Search for the cell housing the specified text and yield its (x, y) center coordinate. 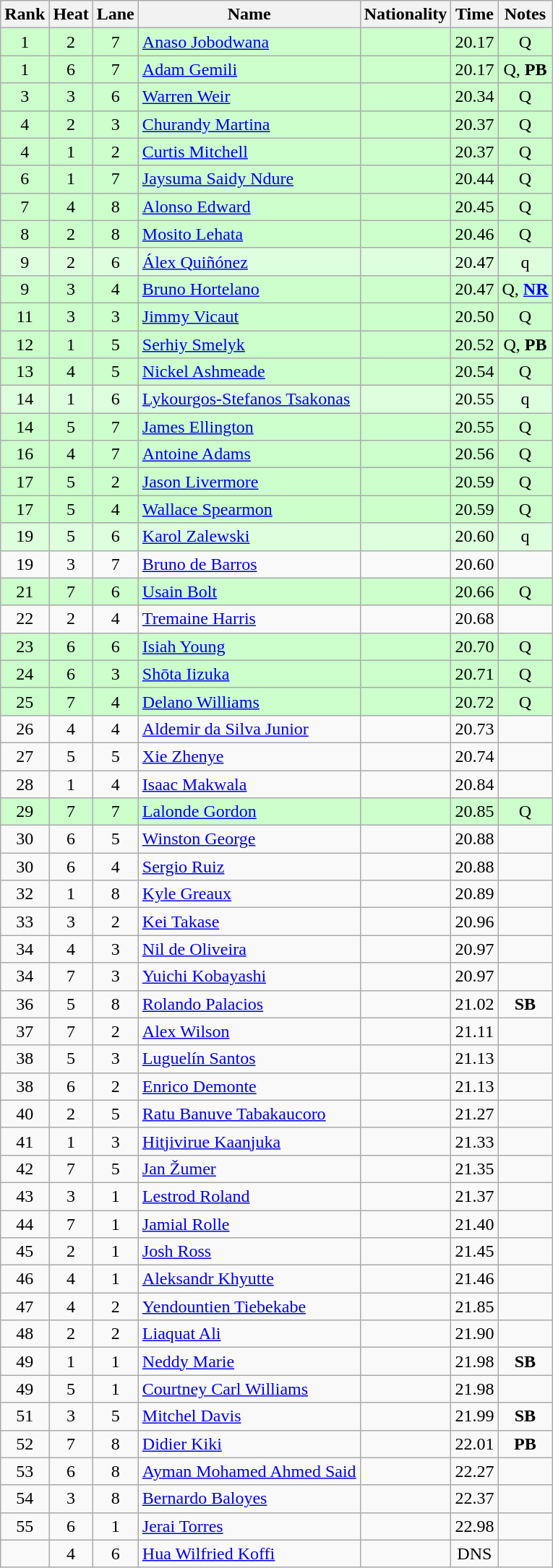
Kei Takase (249, 922)
Q, NR (525, 289)
21.45 (474, 1252)
Sergio Ruiz (249, 867)
Adam Gemili (249, 69)
20.96 (474, 922)
47 (25, 1307)
Hua Wilfried Koffi (249, 1554)
37 (25, 1031)
20.44 (474, 179)
36 (25, 1004)
James Ellington (249, 427)
Bruno Hortelano (249, 289)
Enrico Demonte (249, 1086)
21.40 (474, 1224)
20.46 (474, 234)
20.72 (474, 701)
20.54 (474, 372)
12 (25, 345)
Anaso Jobodwana (249, 42)
Delano Williams (249, 701)
Jerai Torres (249, 1526)
20.66 (474, 592)
Yendountien Tiebekabe (249, 1307)
26 (25, 729)
Tremaine Harris (249, 619)
Ratu Banuve Tabakaucoro (249, 1114)
21.46 (474, 1279)
21.90 (474, 1334)
22.37 (474, 1499)
21.37 (474, 1196)
21.02 (474, 1004)
DNS (474, 1554)
Alex Wilson (249, 1031)
21.35 (474, 1169)
Wallace Spearmon (249, 509)
52 (25, 1444)
40 (25, 1114)
Nickel Ashmeade (249, 372)
20.74 (474, 756)
Curtis Mitchell (249, 152)
53 (25, 1471)
20.45 (474, 207)
Mitchel Davis (249, 1416)
22.01 (474, 1444)
20.34 (474, 97)
21 (25, 592)
Aldemir da Silva Junior (249, 729)
20.73 (474, 729)
48 (25, 1334)
Jimmy Vicaut (249, 316)
Usain Bolt (249, 592)
Lalonde Gordon (249, 812)
Courtney Carl Williams (249, 1389)
Notes (525, 14)
43 (25, 1196)
Isiah Young (249, 646)
Churandy Martina (249, 124)
Heat (71, 14)
Antoine Adams (249, 454)
44 (25, 1224)
21.85 (474, 1307)
Rank (25, 14)
55 (25, 1526)
41 (25, 1141)
20.70 (474, 646)
13 (25, 372)
Shōta Iizuka (249, 674)
Luguelín Santos (249, 1059)
Lane (116, 14)
28 (25, 784)
20.71 (474, 674)
Kyle Greaux (249, 894)
Lestrod Roland (249, 1196)
20.84 (474, 784)
45 (25, 1252)
Mosito Lehata (249, 234)
42 (25, 1169)
Warren Weir (249, 97)
20.85 (474, 812)
PB (525, 1444)
20.52 (474, 345)
54 (25, 1499)
Isaac Makwala (249, 784)
23 (25, 646)
Liaquat Ali (249, 1334)
21.99 (474, 1416)
11 (25, 316)
Jamial Rolle (249, 1224)
25 (25, 701)
20.50 (474, 316)
24 (25, 674)
Josh Ross (249, 1252)
Ayman Mohamed Ahmed Said (249, 1471)
33 (25, 922)
Alonso Edward (249, 207)
20.89 (474, 894)
21.11 (474, 1031)
22.27 (474, 1471)
Nil de Oliveira (249, 949)
Yuichi Kobayashi (249, 976)
Hitjivirue Kaanjuka (249, 1141)
20.68 (474, 619)
Bruno de Barros (249, 564)
20.56 (474, 454)
Álex Quiñónez (249, 261)
Jason Livermore (249, 482)
46 (25, 1279)
16 (25, 454)
22 (25, 619)
29 (25, 812)
Name (249, 14)
Lykourgos-Stefanos Tsakonas (249, 399)
Didier Kiki (249, 1444)
Winston George (249, 839)
Bernardo Baloyes (249, 1499)
Serhiy Smelyk (249, 345)
51 (25, 1416)
22.98 (474, 1526)
Xie Zhenye (249, 756)
Rolando Palacios (249, 1004)
Jaysuma Saidy Ndure (249, 179)
Nationality (406, 14)
Aleksandr Khyutte (249, 1279)
21.33 (474, 1141)
32 (25, 894)
Time (474, 14)
Neddy Marie (249, 1361)
Jan Žumer (249, 1169)
21.27 (474, 1114)
Karol Zalewski (249, 537)
27 (25, 756)
